Find where the given text appears and provide that cell's center as [x, y] coordinate. 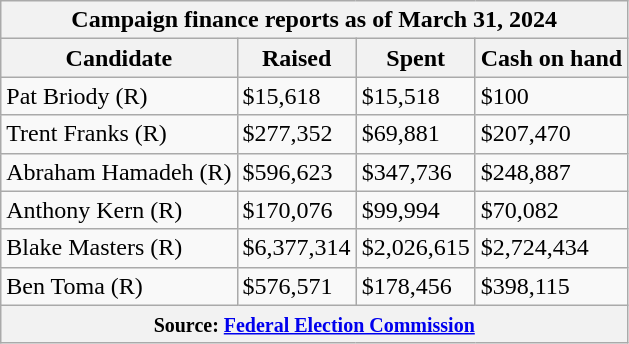
$576,571 [296, 286]
$277,352 [296, 134]
Ben Toma (R) [119, 286]
$178,456 [416, 286]
Trent Franks (R) [119, 134]
$596,623 [296, 172]
Source: Federal Election Commission [314, 324]
Cash on hand [551, 58]
Campaign finance reports as of March 31, 2024 [314, 20]
$100 [551, 96]
Raised [296, 58]
$15,618 [296, 96]
$248,887 [551, 172]
$15,518 [416, 96]
$398,115 [551, 286]
$2,724,434 [551, 248]
Candidate [119, 58]
$69,881 [416, 134]
$6,377,314 [296, 248]
Spent [416, 58]
Abraham Hamadeh (R) [119, 172]
Blake Masters (R) [119, 248]
$2,026,615 [416, 248]
$99,994 [416, 210]
Anthony Kern (R) [119, 210]
$70,082 [551, 210]
$347,736 [416, 172]
Pat Briody (R) [119, 96]
$170,076 [296, 210]
$207,470 [551, 134]
